Capture the cell that displays the provided text and extract its [x, y] central coordinate. 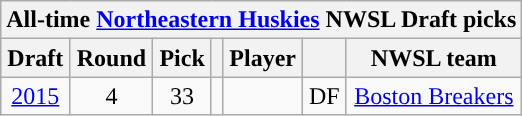
4 [112, 96]
NWSL team [434, 58]
Pick [182, 58]
33 [182, 96]
Player [263, 58]
Boston Breakers [434, 96]
Draft [36, 58]
All-time Northeastern Huskies NWSL Draft picks [262, 20]
Round [112, 58]
2015 [36, 96]
DF [324, 96]
